Provide the (X, Y) coordinate of the cell's center where the given text is located.  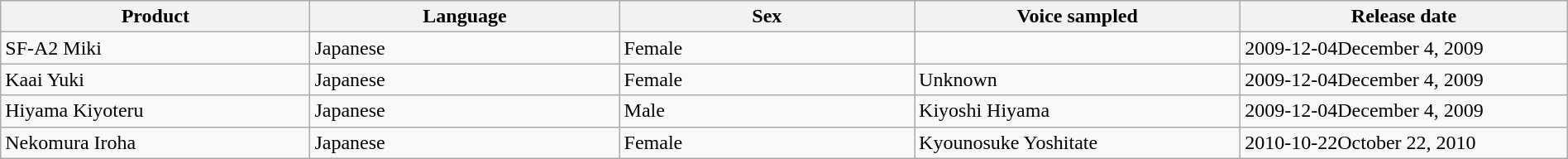
SF-A2 Miki (155, 48)
Kyounosuke Yoshitate (1078, 142)
Unknown (1078, 79)
Release date (1404, 17)
Product (155, 17)
Sex (767, 17)
2010-10-22October 22, 2010 (1404, 142)
Hiyama Kiyoteru (155, 111)
Male (767, 111)
Nekomura Iroha (155, 142)
Voice sampled (1078, 17)
Kiyoshi Hiyama (1078, 111)
Language (465, 17)
Kaai Yuki (155, 79)
